Return (x, y) of the center of cell containing provided text 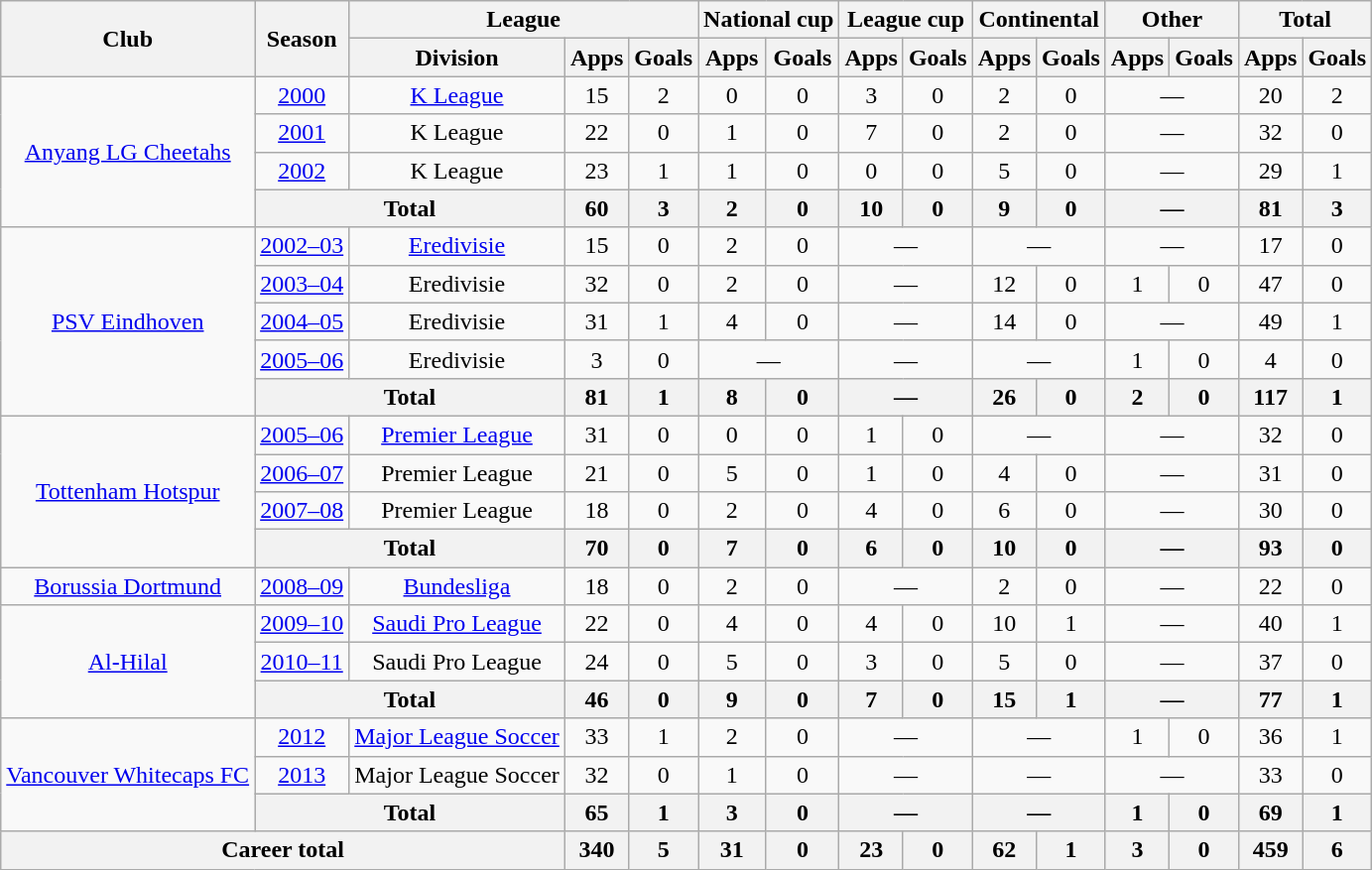
14 (1004, 321)
Tottenham Hotspur (128, 491)
League cup (906, 20)
117 (1270, 397)
Season (302, 39)
Vancouver Whitecaps FC (128, 775)
36 (1270, 737)
2002–03 (302, 246)
60 (596, 208)
Anyang LG Cheetahs (128, 152)
17 (1270, 246)
2013 (302, 775)
65 (596, 812)
459 (1270, 850)
30 (1270, 511)
2004–05 (302, 321)
46 (596, 699)
70 (596, 549)
Continental (1039, 20)
2012 (302, 737)
340 (596, 850)
77 (1270, 699)
20 (1270, 95)
Other (1172, 20)
2009–10 (302, 624)
Bundesliga (457, 586)
93 (1270, 549)
2010–11 (302, 662)
League (524, 20)
PSV Eindhoven (128, 321)
8 (732, 397)
Al-Hilal (128, 662)
62 (1004, 850)
National cup (769, 20)
2000 (302, 95)
37 (1270, 662)
69 (1270, 812)
2008–09 (302, 586)
21 (596, 473)
Club (128, 39)
Borussia Dortmund (128, 586)
26 (1004, 397)
24 (596, 662)
2001 (302, 133)
Division (457, 58)
2003–04 (302, 284)
40 (1270, 624)
2007–08 (302, 511)
49 (1270, 321)
2006–07 (302, 473)
47 (1270, 284)
29 (1270, 171)
2002 (302, 171)
12 (1004, 284)
Career total (284, 850)
